Provide the (x, y) coordinate of the cell's center where the given text is located.  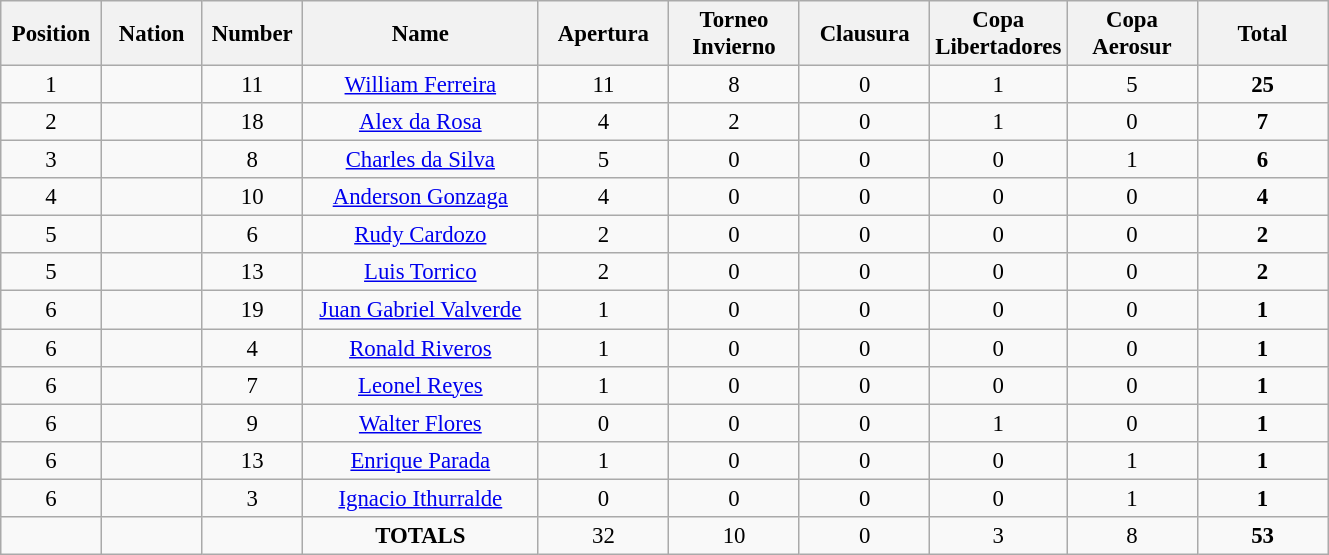
Charles da Silva (421, 160)
Juan Gabriel Valverde (421, 310)
Position (52, 34)
18 (252, 122)
53 (1262, 536)
Alex da Rosa (421, 122)
32 (604, 536)
Leonel Reyes (421, 385)
Clausura (864, 34)
Copa Aerosur (1132, 34)
19 (252, 310)
TOTALS (421, 536)
Enrique Parada (421, 460)
Walter Flores (421, 423)
Name (421, 34)
Luis Torrico (421, 273)
Ignacio Ithurralde (421, 498)
Ronald Riveros (421, 348)
Anderson Gonzaga (421, 197)
Apertura (604, 34)
Nation (152, 34)
Rudy Cardozo (421, 235)
Torneo Invierno (734, 34)
9 (252, 423)
25 (1262, 85)
William Ferreira (421, 85)
Copa Libertadores (998, 34)
Number (252, 34)
Total (1262, 34)
